Scan for the cell matching the given text and deliver its (x, y) coordinate at center. 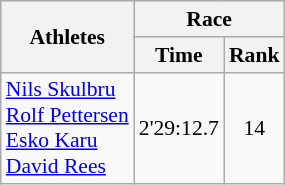
2'29:12.7 (179, 128)
Athletes (68, 36)
Race (210, 19)
Rank (254, 55)
Nils SkulbruRolf PettersenEsko KaruDavid Rees (68, 128)
Time (179, 55)
14 (254, 128)
